From the cell containing the given text, extract its center point as [x, y] coordinate. 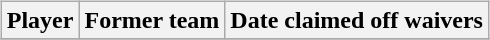
Date claimed off waivers [357, 20]
Player [40, 20]
Former team [152, 20]
